Extract the [X, Y] coordinate from the center of the cell holding the provided text.  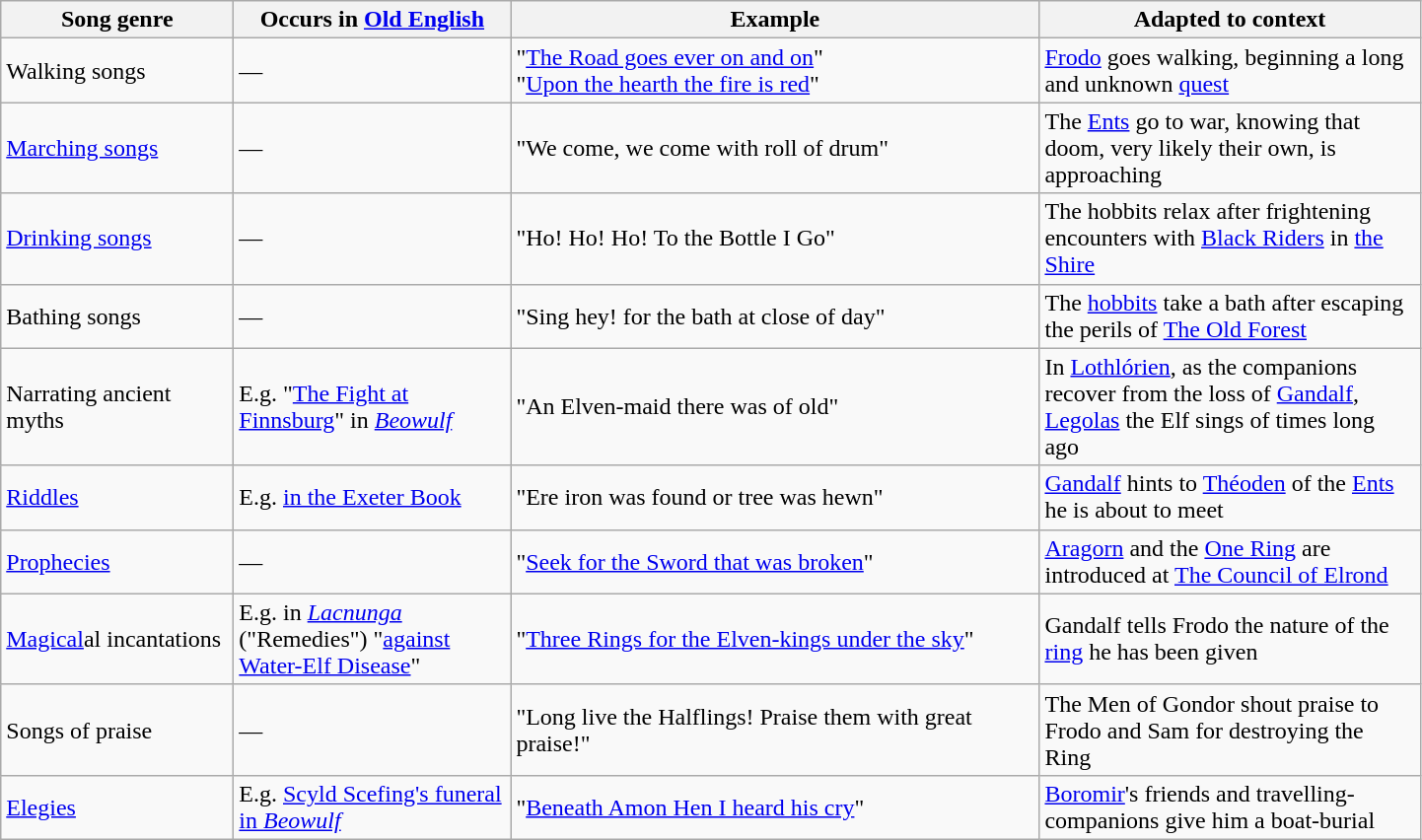
Song genre [117, 20]
Gandalf hints to Théoden of the Ents he is about to meet [1230, 497]
"Seek for the Sword that was broken" [775, 562]
Elegies [117, 806]
Adapted to context [1230, 20]
E.g. "The Fight at Finnsburg" in Beowulf [373, 406]
Riddles [117, 497]
Drinking songs [117, 239]
"Sing hey! for the bath at close of day" [775, 315]
Boromir's friends and travelling-companions give him a boat-burial [1230, 806]
Example [775, 20]
Aragorn and the One Ring are introduced at The Council of Elrond [1230, 562]
Marching songs [117, 148]
The hobbits relax after frightening encounters with Black Riders in the Shire [1230, 239]
E.g. Scyld Scefing's funeral in Beowulf [373, 806]
Frodo goes walking, beginning a long and unknown quest [1230, 71]
In Lothlórien, as the companions recover from the loss of Gandalf, Legolas the Elf sings of times long ago [1230, 406]
Gandalf tells Frodo the nature of the ring he has been given [1230, 639]
Narrating ancient myths [117, 406]
The Ents go to war, knowing that doom, very likely their own, is approaching [1230, 148]
"An Elven-maid there was of old" [775, 406]
Magicalal incantations [117, 639]
Walking songs [117, 71]
Occurs in Old English [373, 20]
"Long live the Halflings! Praise them with great praise!" [775, 730]
The Men of Gondor shout praise to Frodo and Sam for destroying the Ring [1230, 730]
"Ho! Ho! Ho! To the Bottle I Go" [775, 239]
Songs of praise [117, 730]
Bathing songs [117, 315]
The hobbits take a bath after escaping the perils of The Old Forest [1230, 315]
E.g. in the Exeter Book [373, 497]
"Beneath Amon Hen I heard his cry" [775, 806]
"We come, we come with roll of drum" [775, 148]
"The Road goes ever on and on""Upon the hearth the fire is red" [775, 71]
"Ere iron was found or tree was hewn" [775, 497]
"Three Rings for the Elven-kings under the sky" [775, 639]
E.g. in Lacnunga ("Remedies") "against Water-Elf Disease" [373, 639]
Prophecies [117, 562]
